From the cell containing the given text, extract its center point as (x, y) coordinate. 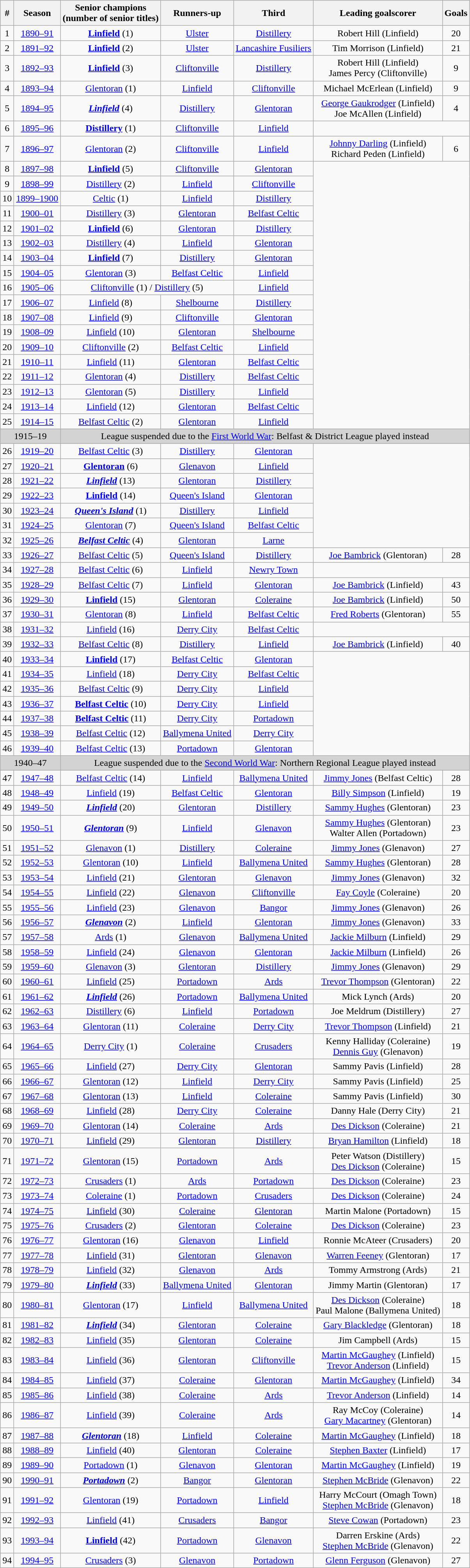
54 (7, 892)
1891–92 (37, 48)
64 (7, 1046)
Linfield (7) (111, 258)
Linfield (21) (111, 877)
93 (7, 1540)
90 (7, 1480)
Ray McCoy (Coleraine)Gary Macartney (Glentoran) (378, 1415)
Newry Town (274, 570)
16 (7, 288)
45 (7, 733)
1959–60 (37, 967)
70 (7, 1141)
Celtic (1) (111, 198)
Linfield (8) (111, 303)
3 (7, 68)
Linfield (25) (111, 982)
48 (7, 793)
56 (7, 922)
Glenavon (3) (111, 967)
Linfield (26) (111, 997)
1934–35 (37, 674)
1982–83 (37, 1340)
Stephen McBride (Glenavon) (378, 1480)
1973–74 (37, 1196)
Distillery (1) (111, 128)
1921–22 (37, 481)
60 (7, 982)
1939–40 (37, 748)
Glentoran (2) (111, 148)
1965–66 (37, 1066)
Linfield (34) (111, 1325)
1928–29 (37, 585)
1972–73 (37, 1181)
59 (7, 967)
Season (37, 13)
1894–95 (37, 109)
1930–31 (37, 614)
1983–84 (37, 1360)
73 (7, 1196)
1975–76 (37, 1226)
Fay Coyle (Coleraine) (378, 892)
Linfield (5) (111, 169)
Distillery (4) (111, 243)
Linfield (30) (111, 1210)
Gary Blackledge (Glentoran) (378, 1325)
1920–21 (37, 466)
Glentoran (18) (111, 1435)
Peter Watson (Distillery)Des Dickson (Coleraine) (378, 1161)
1990–91 (37, 1480)
Glenn Ferguson (Glenavon) (378, 1561)
Glentoran (17) (111, 1305)
Des Dickson (Coleraine)Paul Malone (Ballymena United) (378, 1305)
Linfield (27) (111, 1066)
1896–97 (37, 148)
Joe Meldrum (Distillery) (378, 1011)
51 (7, 848)
Senior champions(number of senior titles) (111, 13)
Mick Lynch (Ards) (378, 997)
Ronnie McAteer (Crusaders) (378, 1241)
58 (7, 952)
Linfield (31) (111, 1255)
1923–24 (37, 511)
36 (7, 600)
Trevor Anderson (Linfield) (378, 1395)
Martin McGaughey (Linfield)Trevor Anderson (Linfield) (378, 1360)
Linfield (41) (111, 1520)
1974–75 (37, 1210)
1929–30 (37, 600)
Linfield (17) (111, 659)
Jim Campbell (Ards) (378, 1340)
Coleraine (1) (111, 1196)
Glentoran (11) (111, 1026)
Lancashire Fusiliers (274, 48)
1961–62 (37, 997)
Runners-up (197, 13)
5 (7, 109)
1981–82 (37, 1325)
81 (7, 1325)
10 (7, 198)
1892–93 (37, 68)
1900–01 (37, 213)
87 (7, 1435)
Linfield (9) (111, 317)
1964–65 (37, 1046)
62 (7, 1011)
1919–20 (37, 451)
Steve Cowan (Portadown) (378, 1520)
77 (7, 1255)
65 (7, 1066)
1969–70 (37, 1126)
1948–49 (37, 793)
Linfield (39) (111, 1415)
Linfield (33) (111, 1285)
Glentoran (1) (111, 88)
Belfast Celtic (8) (111, 644)
Joe Bambrick (Glentoran) (378, 555)
Glentoran (14) (111, 1126)
92 (7, 1520)
# (7, 13)
Belfast Celtic (3) (111, 451)
41 (7, 674)
Belfast Celtic (9) (111, 689)
75 (7, 1226)
Glentoran (5) (111, 392)
1932–33 (37, 644)
1899–1900 (37, 198)
1927–28 (37, 570)
1951–52 (37, 848)
Martin Malone (Portadown) (378, 1210)
Linfield (19) (111, 793)
1957–58 (37, 937)
1971–72 (37, 1161)
Glentoran (12) (111, 1081)
Distillery (3) (111, 213)
Tommy Armstrong (Ards) (378, 1270)
1922–23 (37, 496)
1955–56 (37, 907)
76 (7, 1241)
Distillery (2) (111, 183)
Glentoran (19) (111, 1500)
Harry McCourt (Omagh Town)Stephen McBride (Glenavon) (378, 1500)
52 (7, 863)
George Gaukrodger (Linfield)Joe McAllen (Linfield) (378, 109)
Stephen Baxter (Linfield) (378, 1450)
1903–04 (37, 258)
Crusaders (2) (111, 1226)
63 (7, 1026)
Linfield (13) (111, 481)
Portadown (2) (111, 1480)
2 (7, 48)
Leading goalscorer (378, 13)
Tim Morrison (Linfield) (378, 48)
1931–32 (37, 629)
1937–38 (37, 719)
Johnny Darling (Linfield)Richard Peden (Linfield) (378, 148)
Kenny Halliday (Coleraine)Dennis Guy (Glenavon) (378, 1046)
1963–64 (37, 1026)
Belfast Celtic (6) (111, 570)
1994–95 (37, 1561)
Linfield (37) (111, 1380)
1902–03 (37, 243)
1925–26 (37, 540)
Bryan Hamilton (Linfield) (378, 1141)
Robert Hill (Linfield) (378, 33)
86 (7, 1415)
1912–13 (37, 392)
1914–15 (37, 421)
1911–12 (37, 377)
1 (7, 33)
1895–96 (37, 128)
Glenavon (1) (111, 848)
1993–94 (37, 1540)
Glentoran (6) (111, 466)
Belfast Celtic (14) (111, 778)
Jimmy Martin (Glentoran) (378, 1285)
1901–02 (37, 228)
Linfield (11) (111, 362)
53 (7, 877)
Crusaders (1) (111, 1181)
1987–88 (37, 1435)
1988–89 (37, 1450)
1977–78 (37, 1255)
Sammy Hughes (Glentoran)Walter Allen (Portadown) (378, 828)
Michael McErlean (Linfield) (378, 88)
31 (7, 525)
Glenavon (2) (111, 922)
61 (7, 997)
Linfield (24) (111, 952)
35 (7, 585)
1979–80 (37, 1285)
Linfield (6) (111, 228)
Linfield (23) (111, 907)
1909–10 (37, 347)
89 (7, 1465)
11 (7, 213)
Linfield (20) (111, 808)
39 (7, 644)
49 (7, 808)
1950–51 (37, 828)
1958–59 (37, 952)
Crusaders (3) (111, 1561)
1991–92 (37, 1500)
1910–11 (37, 362)
1966–67 (37, 1081)
1949–50 (37, 808)
Glentoran (10) (111, 863)
Linfield (1) (111, 33)
38 (7, 629)
1904–05 (37, 273)
Linfield (38) (111, 1395)
League suspended due to the First World War: Belfast & District League played instead (265, 436)
1890–91 (37, 33)
Linfield (2) (111, 48)
1915–19 (30, 436)
1938–39 (37, 733)
Linfield (10) (111, 332)
1976–77 (37, 1241)
1898–99 (37, 183)
1980–81 (37, 1305)
1968–69 (37, 1111)
1956–57 (37, 922)
1913–14 (37, 406)
Jimmy Jones (Belfast Celtic) (378, 778)
68 (7, 1111)
1926–27 (37, 555)
66 (7, 1081)
Glentoran (3) (111, 273)
Darren Erskine (Ards)Stephen McBride (Glenavon) (378, 1540)
Linfield (40) (111, 1450)
Glentoran (4) (111, 377)
69 (7, 1126)
1940–47 (30, 763)
37 (7, 614)
Queen's Island (1) (111, 511)
1992–93 (37, 1520)
1986–87 (37, 1415)
67 (7, 1096)
Linfield (35) (111, 1340)
Larne (274, 540)
13 (7, 243)
Belfast Celtic (11) (111, 719)
47 (7, 778)
Glentoran (13) (111, 1096)
1989–90 (37, 1465)
1970–71 (37, 1141)
12 (7, 228)
1907–08 (37, 317)
1952–53 (37, 863)
1985–86 (37, 1395)
72 (7, 1181)
1908–09 (37, 332)
Linfield (14) (111, 496)
8 (7, 169)
Belfast Celtic (12) (111, 733)
Belfast Celtic (4) (111, 540)
1893–94 (37, 88)
Cliftonville (2) (111, 347)
Linfield (12) (111, 406)
79 (7, 1285)
Linfield (29) (111, 1141)
Ards (1) (111, 937)
Belfast Celtic (13) (111, 748)
1960–61 (37, 982)
42 (7, 689)
Robert Hill (Linfield)James Percy (Cliftonville) (378, 68)
Linfield (15) (111, 600)
Portadown (1) (111, 1465)
Warren Feeney (Glentoran) (378, 1255)
Linfield (28) (111, 1111)
71 (7, 1161)
Goals (456, 13)
Linfield (16) (111, 629)
Linfield (22) (111, 892)
82 (7, 1340)
Belfast Celtic (5) (111, 555)
Glentoran (15) (111, 1161)
Linfield (42) (111, 1540)
46 (7, 748)
Glentoran (16) (111, 1241)
1954–55 (37, 892)
Linfield (3) (111, 68)
Trevor Thompson (Linfield) (378, 1026)
94 (7, 1561)
1953–54 (37, 877)
Belfast Celtic (10) (111, 704)
Linfield (18) (111, 674)
League suspended due to the Second World War: Northern Regional League played instead (265, 763)
84 (7, 1380)
Linfield (32) (111, 1270)
Billy Simpson (Linfield) (378, 793)
57 (7, 937)
1962–63 (37, 1011)
1897–98 (37, 169)
1967–68 (37, 1096)
Trevor Thompson (Glentoran) (378, 982)
1978–79 (37, 1270)
Fred Roberts (Glentoran) (378, 614)
1984–85 (37, 1380)
7 (7, 148)
Cliftonville (1) / Distillery (5) (147, 288)
78 (7, 1270)
1935–36 (37, 689)
1947–48 (37, 778)
88 (7, 1450)
83 (7, 1360)
1924–25 (37, 525)
Third (274, 13)
Linfield (4) (111, 109)
Danny Hale (Derry City) (378, 1111)
Linfield (36) (111, 1360)
91 (7, 1500)
Distillery (6) (111, 1011)
1936–37 (37, 704)
1933–34 (37, 659)
1905–06 (37, 288)
Belfast Celtic (7) (111, 585)
Glentoran (7) (111, 525)
Glentoran (9) (111, 828)
74 (7, 1210)
44 (7, 719)
85 (7, 1395)
80 (7, 1305)
Belfast Celtic (2) (111, 421)
Derry City (1) (111, 1046)
Glentoran (8) (111, 614)
1906–07 (37, 303)
